Locate the cell with the specified text and output its (x, y) center coordinate. 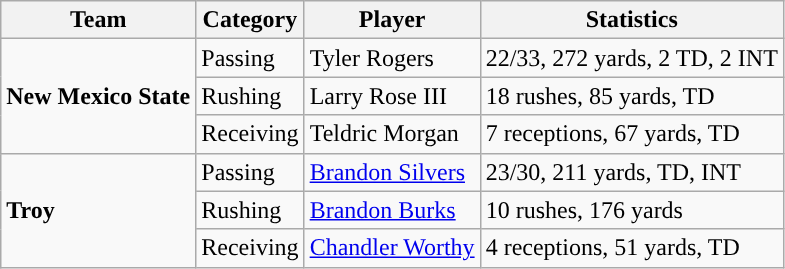
Tyler Rogers (392, 58)
Teldric Morgan (392, 134)
Brandon Silvers (392, 172)
4 receptions, 51 yards, TD (632, 248)
Brandon Burks (392, 210)
18 rushes, 85 yards, TD (632, 96)
Chandler Worthy (392, 248)
Larry Rose III (392, 96)
10 rushes, 176 yards (632, 210)
22/33, 272 yards, 2 TD, 2 INT (632, 58)
7 receptions, 67 yards, TD (632, 134)
Troy (98, 210)
Player (392, 20)
Category (250, 20)
23/30, 211 yards, TD, INT (632, 172)
Statistics (632, 20)
Team (98, 20)
New Mexico State (98, 96)
